Provide the (X, Y) coordinate of the cell's center where the given text is located.  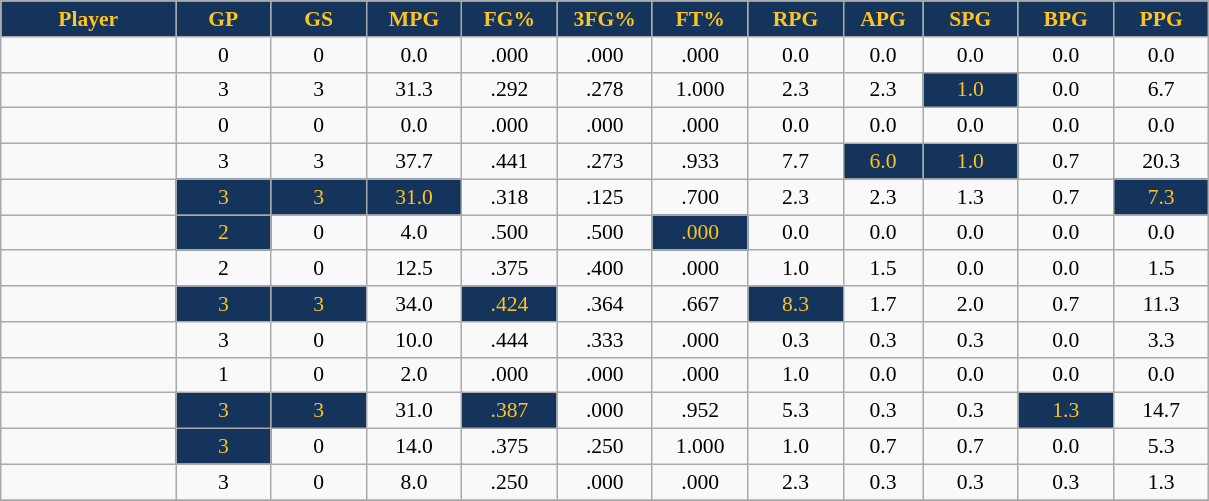
.424 (510, 304)
3FG% (604, 19)
4.0 (414, 233)
6.7 (1161, 90)
7.7 (796, 162)
.952 (700, 411)
BPG (1066, 19)
7.3 (1161, 197)
.700 (700, 197)
.125 (604, 197)
.387 (510, 411)
GS (318, 19)
.667 (700, 304)
1 (224, 375)
.333 (604, 340)
11.3 (1161, 304)
.933 (700, 162)
GP (224, 19)
FT% (700, 19)
.278 (604, 90)
14.7 (1161, 411)
SPG (970, 19)
6.0 (882, 162)
8.3 (796, 304)
3.3 (1161, 340)
.441 (510, 162)
PPG (1161, 19)
.292 (510, 90)
.318 (510, 197)
10.0 (414, 340)
APG (882, 19)
20.3 (1161, 162)
37.7 (414, 162)
Player (88, 19)
MPG (414, 19)
FG% (510, 19)
1.7 (882, 304)
31.3 (414, 90)
.364 (604, 304)
34.0 (414, 304)
14.0 (414, 447)
RPG (796, 19)
.273 (604, 162)
12.5 (414, 269)
8.0 (414, 482)
.444 (510, 340)
.400 (604, 269)
